Output the [X, Y] coordinate of the center of the cell containing the given text.  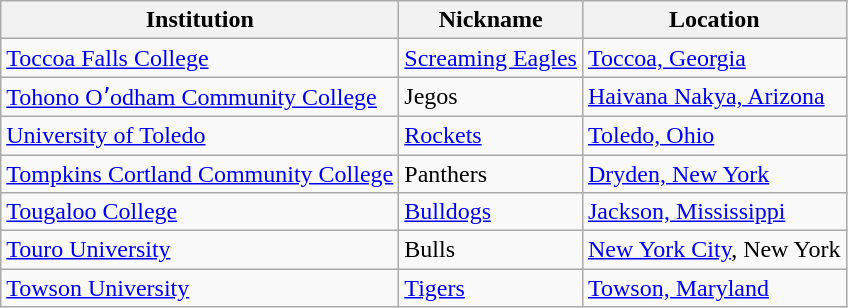
Tohono Oʼodham Community College [200, 97]
Toccoa, Georgia [714, 58]
Tompkins Cortland Community College [200, 173]
Institution [200, 20]
Bulls [491, 250]
Toledo, Ohio [714, 135]
Jegos [491, 97]
University of Toledo [200, 135]
Tigers [491, 288]
Touro University [200, 250]
Screaming Eagles [491, 58]
Bulldogs [491, 212]
Tougaloo College [200, 212]
New York City, New York [714, 250]
Haivana Nakya, Arizona [714, 97]
Panthers [491, 173]
Rockets [491, 135]
Dryden, New York [714, 173]
Nickname [491, 20]
Toccoa Falls College [200, 58]
Location [714, 20]
Towson University [200, 288]
Jackson, Mississippi [714, 212]
Towson, Maryland [714, 288]
